Return the [x, y] coordinate for the center point of the cell that contains the specified text.  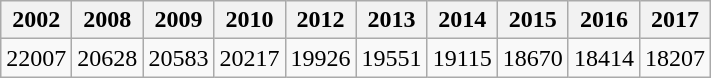
20217 [250, 58]
2012 [320, 20]
2014 [462, 20]
22007 [36, 58]
18670 [532, 58]
2016 [604, 20]
19926 [320, 58]
18414 [604, 58]
19115 [462, 58]
2008 [108, 20]
2015 [532, 20]
2009 [178, 20]
20628 [108, 58]
2002 [36, 20]
2013 [392, 20]
19551 [392, 58]
18207 [674, 58]
20583 [178, 58]
2017 [674, 20]
2010 [250, 20]
